For the text-containing cell, return its midpoint in [x, y] coordinate format. 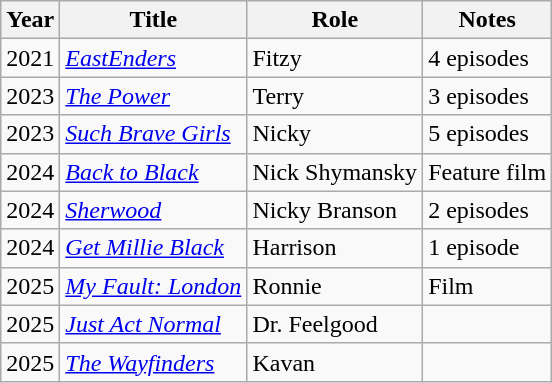
Harrison [335, 248]
My Fault: London [154, 286]
Fitzy [335, 58]
Just Act Normal [154, 324]
Title [154, 20]
5 episodes [488, 134]
Such Brave Girls [154, 134]
Nicky [335, 134]
Feature film [488, 172]
Sherwood [154, 210]
2021 [30, 58]
Nick Shymansky [335, 172]
Ronnie [335, 286]
EastEnders [154, 58]
Back to Black [154, 172]
Terry [335, 96]
The Wayfinders [154, 362]
Role [335, 20]
Nicky Branson [335, 210]
Get Millie Black [154, 248]
Film [488, 286]
Year [30, 20]
Notes [488, 20]
2 episodes [488, 210]
The Power [154, 96]
3 episodes [488, 96]
Dr. Feelgood [335, 324]
Kavan [335, 362]
4 episodes [488, 58]
1 episode [488, 248]
